Extract the [X, Y] coordinate from the center of the cell holding the provided text.  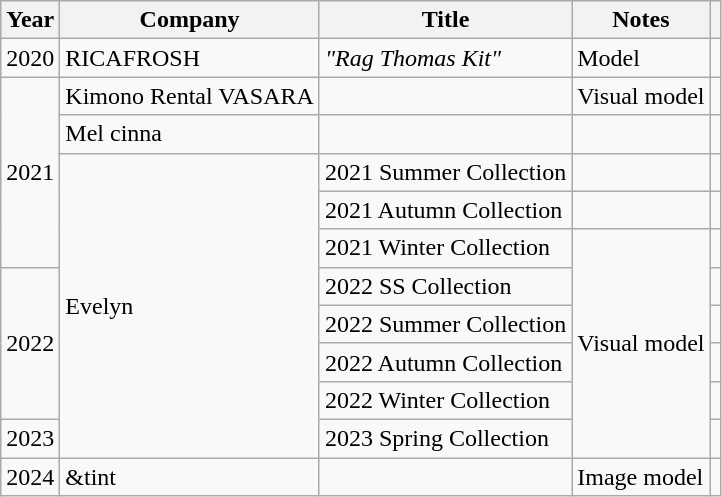
2021 Summer Collection [445, 172]
"Rag Thomas Kit" [445, 58]
RICAFROSH [190, 58]
Model [641, 58]
2022 [30, 343]
&tint [190, 477]
2023 [30, 438]
Mel cinna [190, 134]
2021 [30, 172]
2022 SS Collection [445, 286]
2023 Spring Collection [445, 438]
Notes [641, 20]
2022 Summer Collection [445, 324]
Year [30, 20]
2021 Winter Collection [445, 248]
Image model [641, 477]
Kimono Rental VASARA [190, 96]
Title [445, 20]
2022 Autumn Collection [445, 362]
2021 Autumn Collection [445, 210]
2020 [30, 58]
Company [190, 20]
2022 Winter Collection [445, 400]
2024 [30, 477]
Evelyn [190, 305]
